Pinpoint the cell where the given text exists, returning its [X, Y] midpoint coordinate. 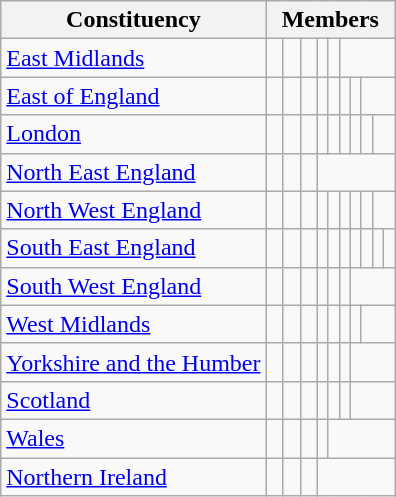
South East England [134, 248]
London [134, 134]
North East England [134, 172]
Wales [134, 438]
Yorkshire and the Humber [134, 362]
North West England [134, 210]
West Midlands [134, 324]
Northern Ireland [134, 477]
East Midlands [134, 58]
South West England [134, 286]
Constituency [134, 20]
Scotland [134, 400]
Members [330, 20]
East of England [134, 96]
